Capture the cell that displays the provided text and extract its (x, y) central coordinate. 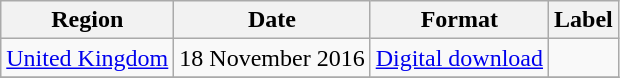
Date (272, 20)
Digital download (459, 58)
18 November 2016 (272, 58)
Region (88, 20)
Label (584, 20)
Format (459, 20)
United Kingdom (88, 58)
